Provide the (x, y) coordinate of the cell's center where the given text is located.  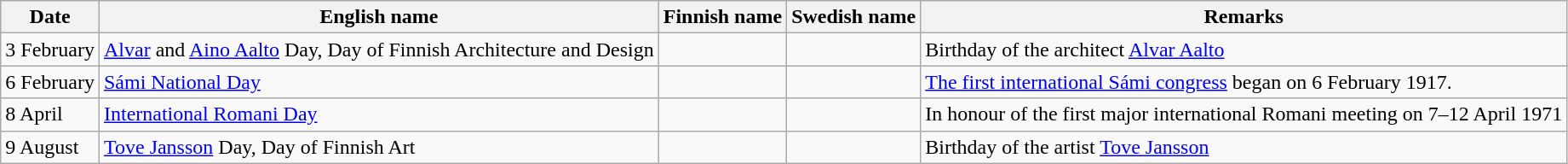
Finnish name (722, 17)
8 April (50, 114)
English name (378, 17)
The first international Sámi congress began on 6 February 1917. (1243, 82)
6 February (50, 82)
Tove Jansson Day, Day of Finnish Art (378, 147)
In honour of the first major international Romani meeting on 7–12 April 1971 (1243, 114)
Swedish name (853, 17)
Remarks (1243, 17)
Date (50, 17)
Sámi National Day (378, 82)
Birthday of the artist Tove Jansson (1243, 147)
Birthday of the architect Alvar Aalto (1243, 50)
3 February (50, 50)
Alvar and Aino Aalto Day, Day of Finnish Architecture and Design (378, 50)
International Romani Day (378, 114)
9 August (50, 147)
